From the cell containing the given text, extract its center point as [X, Y] coordinate. 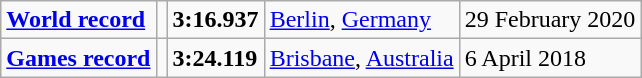
Brisbane, Australia [362, 58]
29 February 2020 [550, 20]
Berlin, Germany [362, 20]
World record [78, 20]
Games record [78, 58]
3:16.937 [216, 20]
6 April 2018 [550, 58]
3:24.119 [216, 58]
